Search for the cell housing the specified text and yield its (X, Y) center coordinate. 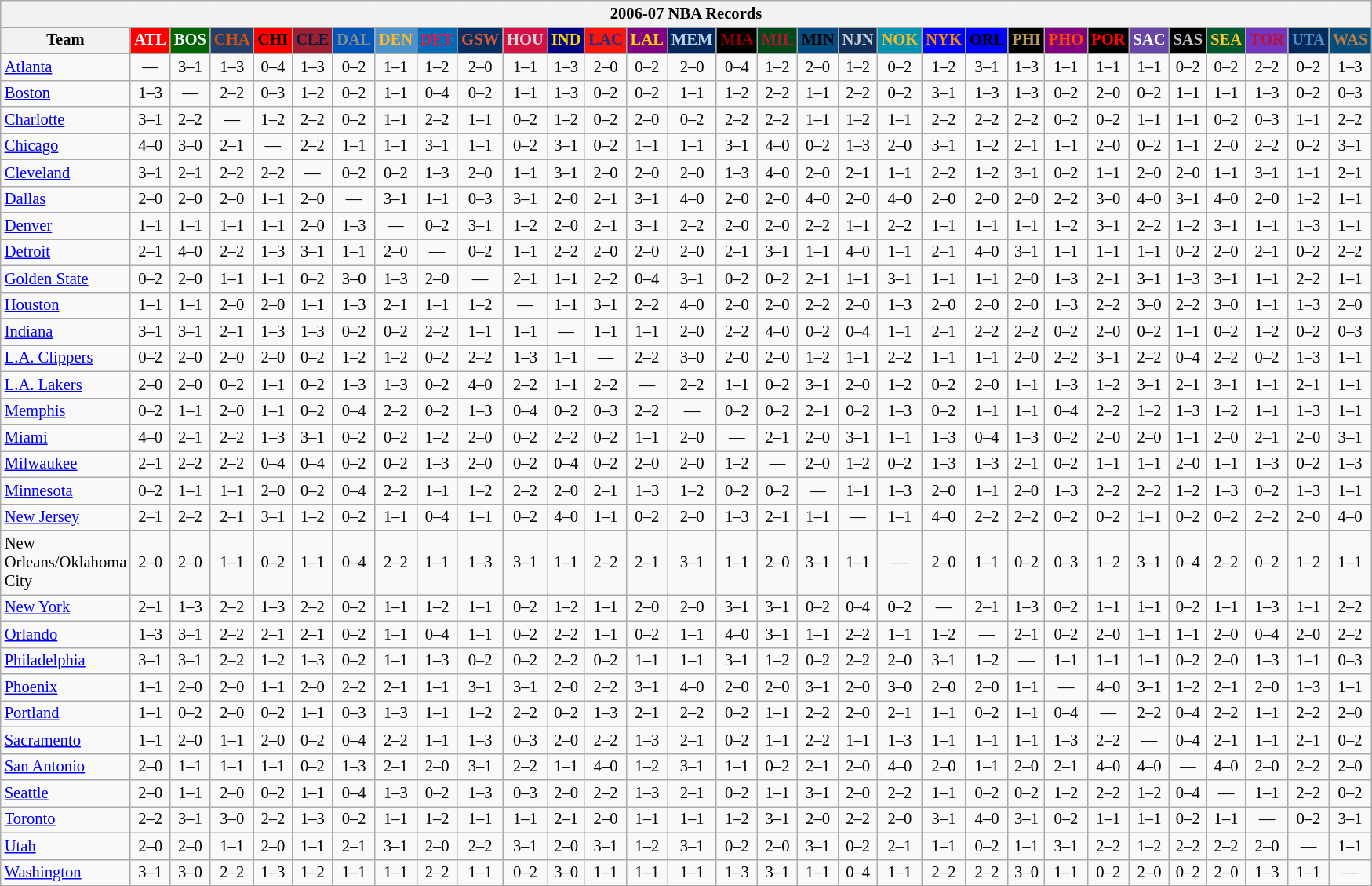
Atlanta (66, 67)
Team (66, 40)
Detroit (66, 252)
MIA (737, 40)
New Jersey (66, 517)
DAL (353, 40)
IND (566, 40)
Utah (66, 846)
Chicago (66, 146)
Houston (66, 305)
MIL (778, 40)
SEA (1226, 40)
NJN (858, 40)
PHI (1026, 40)
Memphis (66, 411)
Charlotte (66, 120)
NYK (944, 40)
Sacramento (66, 740)
DET (437, 40)
SAS (1188, 40)
Toronto (66, 819)
Philadelphia (66, 661)
HOU (526, 40)
Miami (66, 437)
TOR (1267, 40)
DEN (395, 40)
LAL (647, 40)
CLE (312, 40)
New York (66, 607)
ATL (151, 40)
Boston (66, 93)
L.A. Clippers (66, 358)
CHA (232, 40)
Denver (66, 225)
LAC (606, 40)
San Antonio (66, 767)
2006-07 NBA Records (686, 13)
WAS (1350, 40)
Seattle (66, 793)
Dallas (66, 199)
ORL (987, 40)
NOK (901, 40)
UTA (1308, 40)
PHO (1066, 40)
Orlando (66, 634)
POR (1108, 40)
Phoenix (66, 687)
GSW (480, 40)
MEM (692, 40)
CHI (273, 40)
BOS (190, 40)
Milwaukee (66, 464)
Minnesota (66, 490)
Cleveland (66, 173)
Washington (66, 873)
SAC (1148, 40)
New Orleans/Oklahoma City (66, 563)
Portland (66, 713)
Golden State (66, 279)
Indiana (66, 332)
L.A. Lakers (66, 385)
MIN (818, 40)
